Find where the given text appears and provide that cell's center as [X, Y] coordinate. 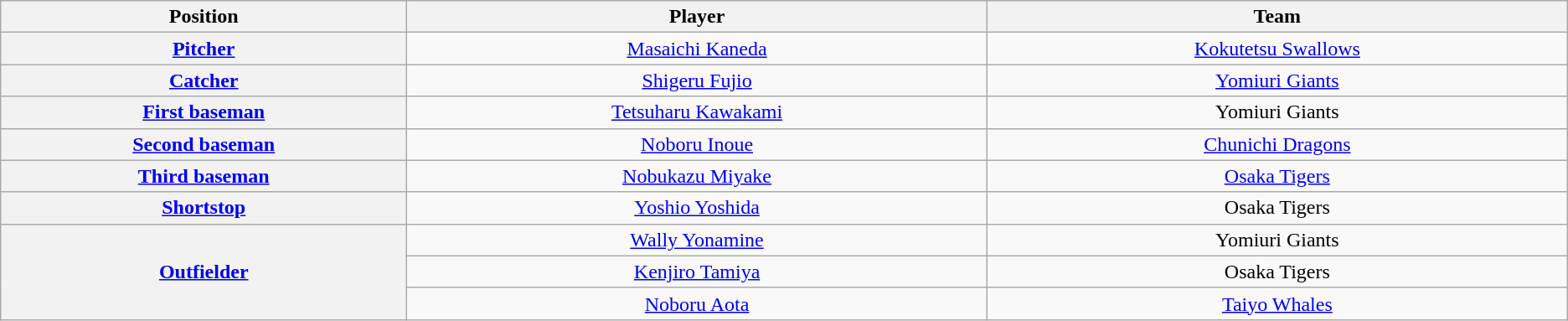
Team [1277, 17]
Shortstop [204, 208]
Pitcher [204, 49]
Kokutetsu Swallows [1277, 49]
Noboru Aota [697, 303]
Taiyo Whales [1277, 303]
Kenjiro Tamiya [697, 272]
Yoshio Yoshida [697, 208]
Catcher [204, 80]
Wally Yonamine [697, 240]
Tetsuharu Kawakami [697, 112]
Outfielder [204, 272]
Third baseman [204, 176]
Nobukazu Miyake [697, 176]
Player [697, 17]
First baseman [204, 112]
Noboru Inoue [697, 144]
Chunichi Dragons [1277, 144]
Shigeru Fujio [697, 80]
Position [204, 17]
Masaichi Kaneda [697, 49]
Second baseman [204, 144]
